Find where the given text appears and provide that cell's center as (x, y) coordinate. 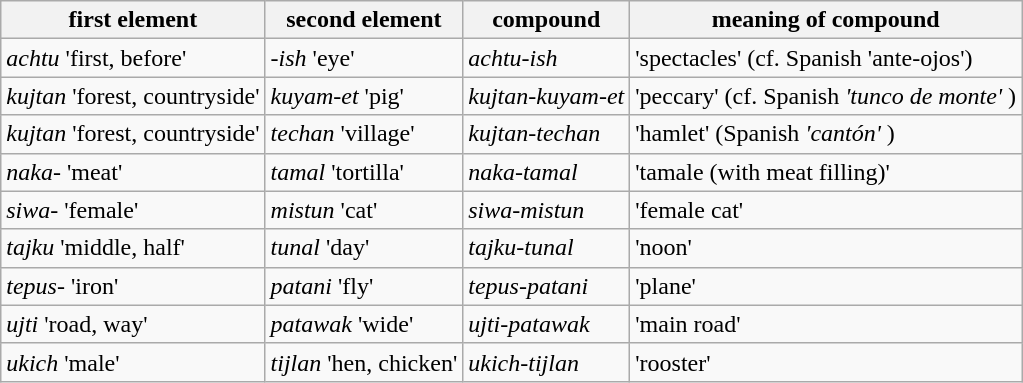
mistun 'cat' (364, 210)
'plane' (826, 286)
tamal 'tortilla' (364, 172)
second element (364, 20)
ukich-tijlan (546, 362)
ujti 'road, way' (133, 324)
tepus- 'iron' (133, 286)
patani 'fly' (364, 286)
siwa-mistun (546, 210)
'hamlet' (Spanish 'cantón' ) (826, 134)
ujti-patawak (546, 324)
kuyam-et 'pig' (364, 96)
'main road' (826, 324)
tajku 'middle, half' (133, 248)
ukich 'male' (133, 362)
tajku-tunal (546, 248)
achtu-ish (546, 58)
compound (546, 20)
'female cat' (826, 210)
'spectacles' (cf. Spanish 'ante-ojos') (826, 58)
patawak 'wide' (364, 324)
siwa- 'female' (133, 210)
-ish 'eye' (364, 58)
'noon' (826, 248)
kujtan-kuyam-et (546, 96)
'tamale (with meat filling)' (826, 172)
tepus-patani (546, 286)
kujtan-techan (546, 134)
meaning of compound (826, 20)
'peccary' (cf. Spanish 'tunco de monte' ) (826, 96)
naka- 'meat' (133, 172)
achtu 'first, before' (133, 58)
tijlan 'hen, chicken' (364, 362)
tunal 'day' (364, 248)
first element (133, 20)
'rooster' (826, 362)
techan 'village' (364, 134)
naka-tamal (546, 172)
